Scan for the cell matching the given text and deliver its [x, y] coordinate at center. 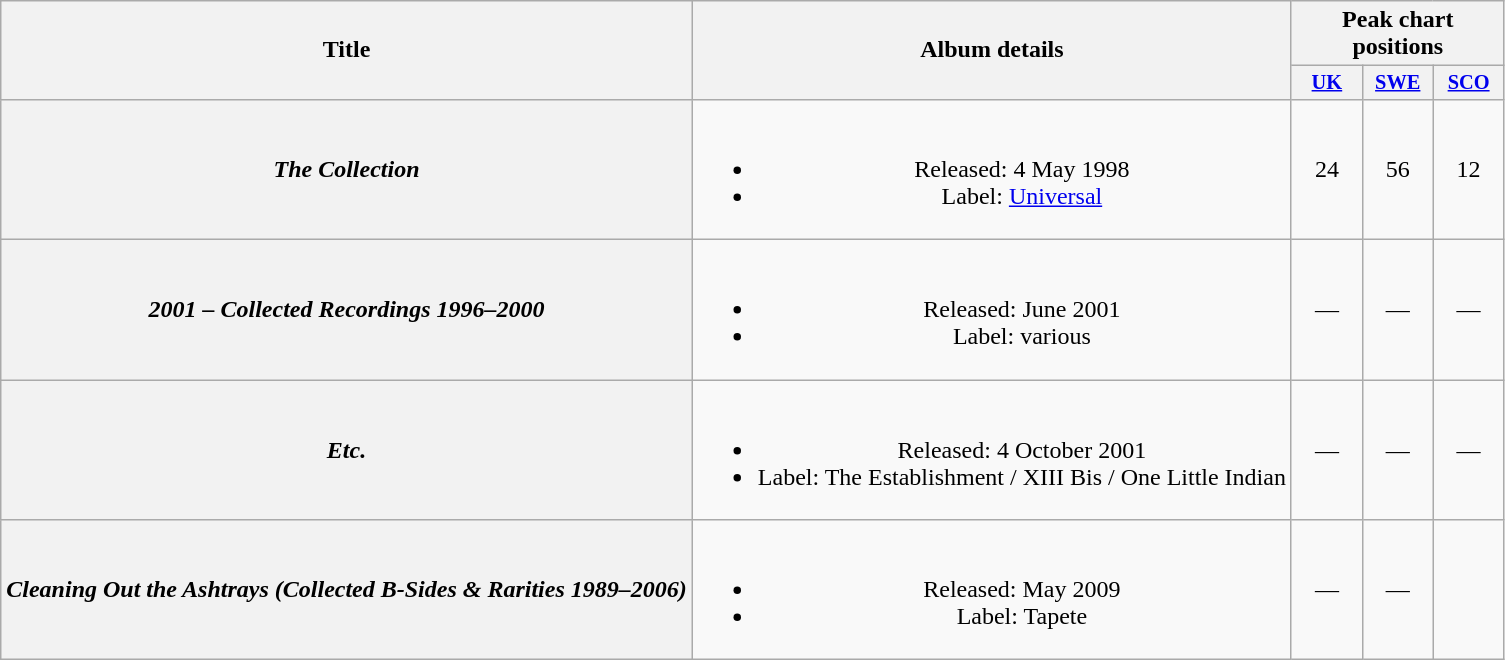
Peak chart positions [1398, 34]
SCO [1468, 83]
24 [1326, 169]
12 [1468, 169]
Released: 4 May 1998Label: Universal [992, 169]
SWE [1398, 83]
UK [1326, 83]
56 [1398, 169]
Released: June 2001Label: various [992, 310]
The Collection [347, 169]
Cleaning Out the Ashtrays (Collected B-Sides & Rarities 1989–2006) [347, 590]
Title [347, 50]
Released: 4 October 2001Label: The Establishment / XIII Bis / One Little Indian [992, 450]
Etc. [347, 450]
2001 – Collected Recordings 1996–2000 [347, 310]
Released: May 2009Label: Tapete [992, 590]
Album details [992, 50]
